Locate the cell with the specified text and output its (X, Y) center coordinate. 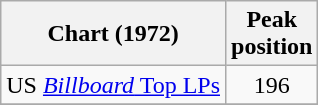
US Billboard Top LPs (114, 85)
Peak position (272, 34)
Chart (1972) (114, 34)
196 (272, 85)
